Capture the cell that displays the provided text and extract its [X, Y] central coordinate. 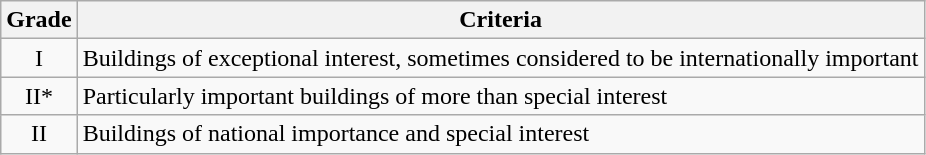
Grade [39, 20]
II* [39, 96]
Particularly important buildings of more than special interest [500, 96]
Criteria [500, 20]
Buildings of exceptional interest, sometimes considered to be internationally important [500, 58]
Buildings of national importance and special interest [500, 134]
II [39, 134]
I [39, 58]
